Detect which cell encompasses the target text, then output its (X, Y) center coordinate. 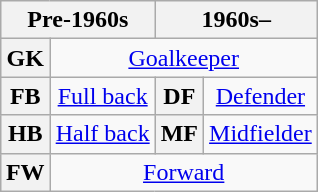
Pre-1960s (78, 20)
Midfielder (261, 134)
Full back (102, 96)
Forward (184, 172)
FB (25, 96)
HB (25, 134)
GK (25, 58)
Defender (261, 96)
Half back (102, 134)
DF (179, 96)
FW (25, 172)
MF (179, 134)
1960s– (236, 20)
Goalkeeper (184, 58)
